Determine the [X, Y] coordinate at the center of the cell enclosing the given text.  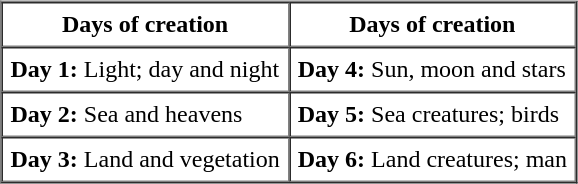
Day 1: Light; day and night [144, 70]
Day 2: Sea and heavens [144, 114]
Day 5: Sea creatures; birds [432, 114]
Day 4: Sun, moon and stars [432, 70]
Day 3: Land and vegetation [144, 160]
Day 6: Land creatures; man [432, 160]
